Scan for the cell matching the given text and deliver its [x, y] coordinate at center. 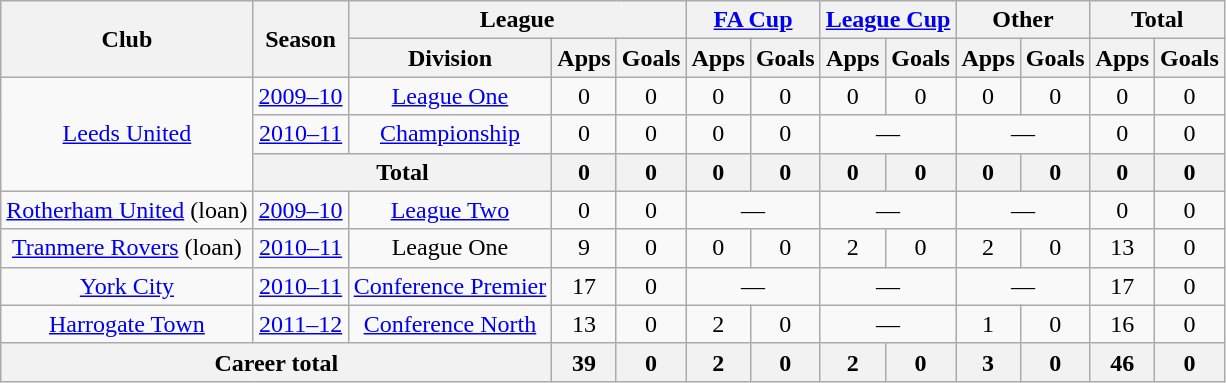
Championship [450, 134]
Season [300, 39]
Rotherham United (loan) [127, 210]
League Two [450, 210]
1 [988, 324]
League Cup [888, 20]
League [517, 20]
Leeds United [127, 134]
Conference Premier [450, 286]
2011–12 [300, 324]
39 [584, 362]
Harrogate Town [127, 324]
Career total [276, 362]
Tranmere Rovers (loan) [127, 248]
Club [127, 39]
Conference North [450, 324]
3 [988, 362]
Other [1023, 20]
16 [1122, 324]
46 [1122, 362]
Division [450, 58]
9 [584, 248]
York City [127, 286]
FA Cup [753, 20]
